Search for the cell housing the specified text and yield its [X, Y] center coordinate. 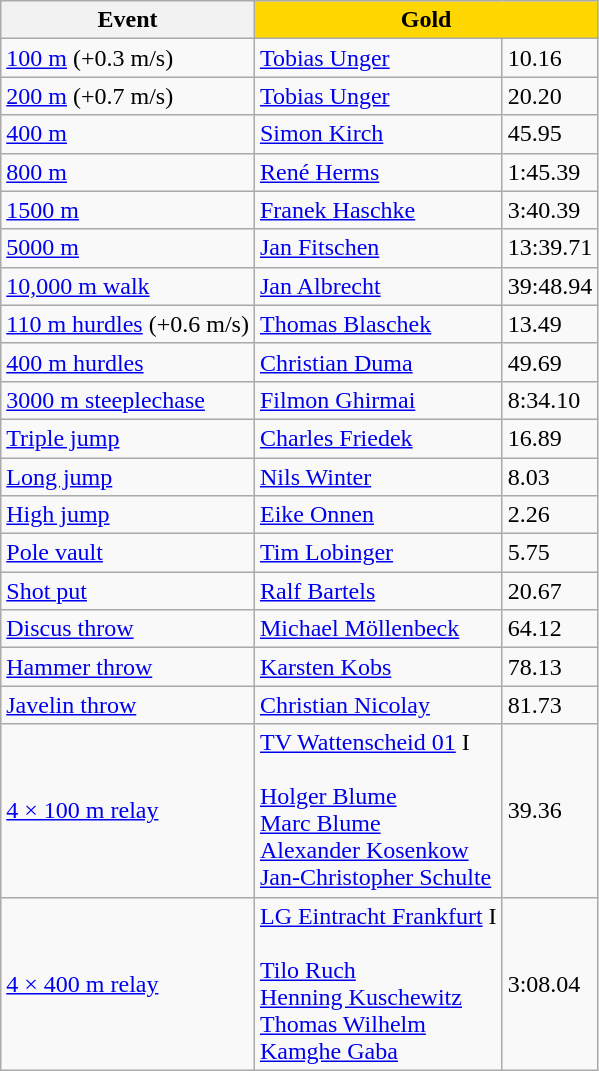
Christian Nicolay [378, 705]
Eike Onnen [378, 515]
Simon Kirch [378, 134]
Charles Friedek [378, 438]
3:40.39 [550, 210]
400 m [128, 134]
800 m [128, 172]
Gold [426, 20]
5.75 [550, 553]
Jan Fitschen [378, 248]
49.69 [550, 362]
Tim Lobinger [378, 553]
2.26 [550, 515]
20.67 [550, 591]
3000 m steeplechase [128, 400]
10,000 m walk [128, 286]
René Herms [378, 172]
110 m hurdles (+0.6 m/s) [128, 324]
Javelin throw [128, 705]
Hammer throw [128, 667]
LG Eintracht Frankfurt I Tilo Ruch Henning Kuschewitz Thomas Wilhelm Kamghe Gaba [378, 984]
3:08.04 [550, 984]
64.12 [550, 629]
Filmon Ghirmai [378, 400]
200 m (+0.7 m/s) [128, 96]
Nils Winter [378, 477]
400 m hurdles [128, 362]
10.16 [550, 58]
78.13 [550, 667]
Triple jump [128, 438]
High jump [128, 515]
Christian Duma [378, 362]
39.36 [550, 810]
39:48.94 [550, 286]
81.73 [550, 705]
16.89 [550, 438]
5000 m [128, 248]
8:34.10 [550, 400]
13.49 [550, 324]
Jan Albrecht [378, 286]
Event [128, 20]
Thomas Blaschek [378, 324]
20.20 [550, 96]
1:45.39 [550, 172]
Long jump [128, 477]
1500 m [128, 210]
13:39.71 [550, 248]
45.95 [550, 134]
100 m (+0.3 m/s) [128, 58]
Ralf Bartels [378, 591]
Pole vault [128, 553]
4 × 400 m relay [128, 984]
Michael Möllenbeck [378, 629]
8.03 [550, 477]
4 × 100 m relay [128, 810]
TV Wattenscheid 01 I Holger Blume Marc Blume Alexander Kosenkow Jan-Christopher Schulte [378, 810]
Shot put [128, 591]
Franek Haschke [378, 210]
Karsten Kobs [378, 667]
Discus throw [128, 629]
